Return (x, y) of the center of cell containing provided text 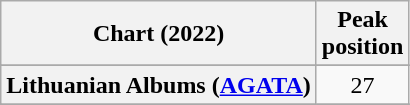
Chart (2022) (159, 34)
Lithuanian Albums (AGATA) (159, 85)
Peakposition (362, 34)
27 (362, 85)
